Locate the cell with the specified text and output its (X, Y) center coordinate. 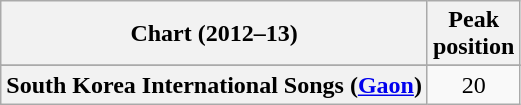
South Korea International Songs (Gaon) (214, 85)
Chart (2012–13) (214, 34)
20 (473, 85)
Peakposition (473, 34)
